Capture the cell that displays the provided text and extract its (x, y) central coordinate. 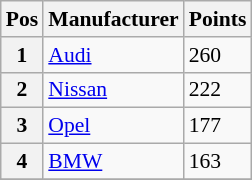
2 (22, 90)
1 (22, 55)
163 (218, 162)
Audi (113, 55)
222 (218, 90)
BMW (113, 162)
Opel (113, 126)
Pos (22, 19)
177 (218, 126)
Manufacturer (113, 19)
3 (22, 126)
4 (22, 162)
Points (218, 19)
260 (218, 55)
Nissan (113, 90)
